From the cell containing the given text, extract its center point as (x, y) coordinate. 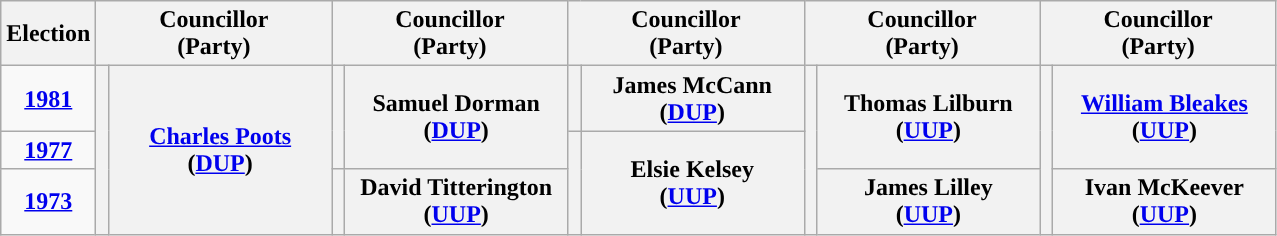
1973 (48, 202)
David Titterington (UUP) (456, 202)
1981 (48, 98)
1977 (48, 150)
James McCann (DUP) (692, 98)
Thomas Lilburn (UUP) (929, 118)
Ivan McKeever (UUP) (1165, 202)
Samuel Dorman (DUP) (456, 118)
James Lilley (UUP) (929, 202)
Election (48, 34)
William Bleakes (UUP) (1165, 118)
Charles Poots (DUP) (220, 150)
Elsie Kelsey (UUP) (692, 182)
